Output the [x, y] coordinate of the center of the cell containing the given text.  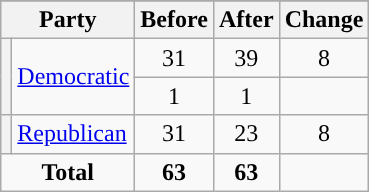
Party [68, 20]
Democratic [74, 77]
Change [324, 20]
Total [68, 172]
Before [174, 20]
39 [246, 58]
23 [246, 134]
After [246, 20]
Republican [74, 134]
